Detect which cell encompasses the target text, then output its [X, Y] center coordinate. 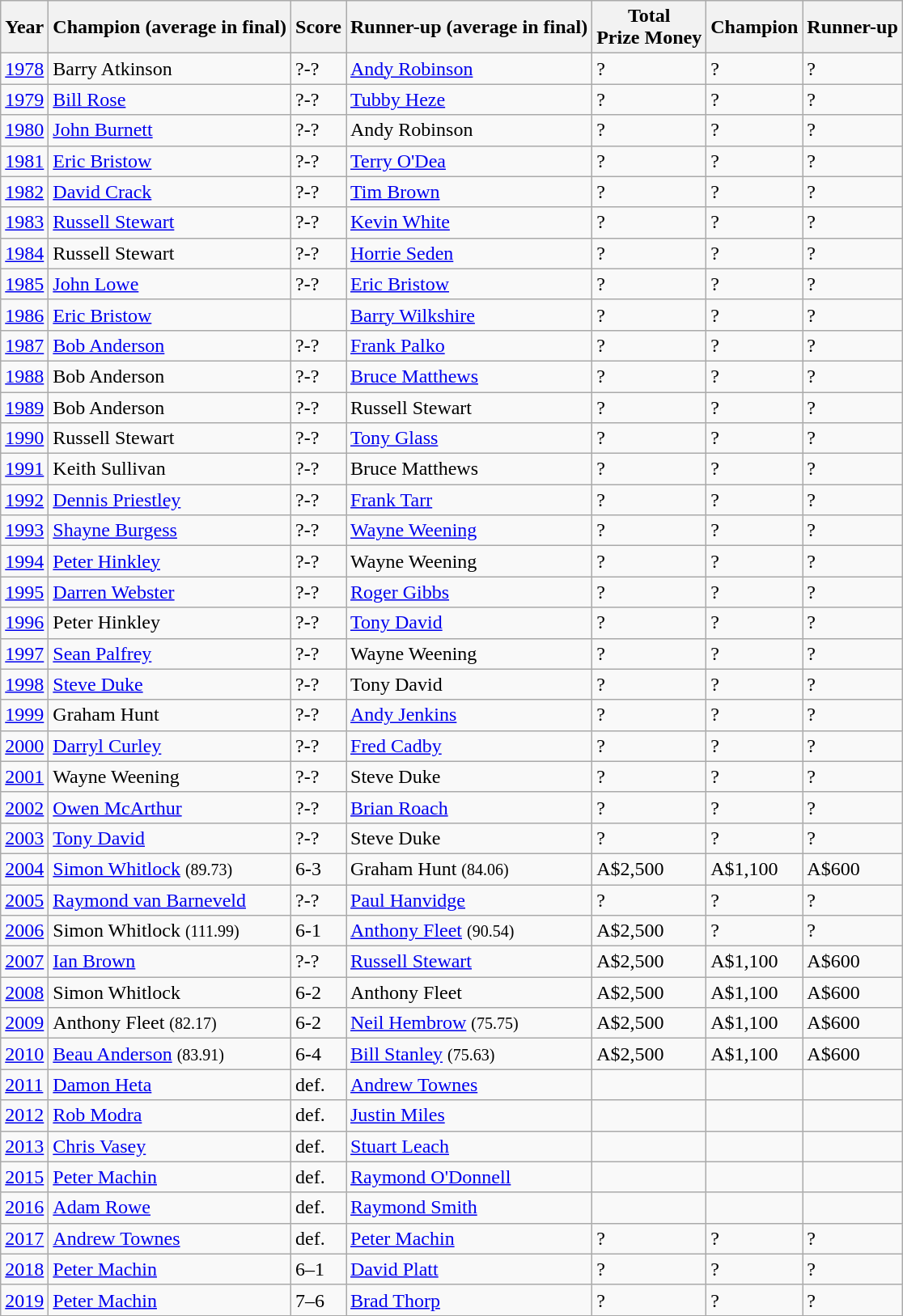
Tubby Heze [469, 99]
Raymond van Barneveld [170, 900]
Owen McArthur [170, 807]
Bill Stanley (75.63) [469, 1054]
Rob Modra [170, 1115]
2003 [24, 838]
1993 [24, 531]
Dennis Priestley [170, 500]
Simon Whitlock (111.99) [170, 931]
Graham Hunt (84.06) [469, 869]
Andy Jenkins [469, 715]
2016 [24, 1208]
1990 [24, 438]
Fred Cadby [469, 746]
1994 [24, 561]
1985 [24, 284]
Frank Tarr [469, 500]
1988 [24, 376]
Score [319, 28]
Kevin White [469, 222]
1982 [24, 192]
2001 [24, 776]
1992 [24, 500]
1981 [24, 161]
1995 [24, 592]
Roger Gibbs [469, 592]
Champion [754, 28]
Paul Hanvidge [469, 900]
Raymond O'Donnell [469, 1177]
2018 [24, 1269]
2012 [24, 1115]
Barry Wilkshire [469, 315]
Terry O'Dea [469, 161]
2017 [24, 1238]
Year [24, 28]
2005 [24, 900]
Raymond Smith [469, 1208]
Shayne Burgess [170, 531]
6-4 [319, 1054]
Neil Hembrow (75.75) [469, 1023]
David Platt [469, 1269]
2011 [24, 1085]
Anthony Fleet (90.54) [469, 931]
Simon Whitlock (89.73) [170, 869]
2008 [24, 992]
2015 [24, 1177]
2019 [24, 1300]
6-3 [319, 869]
1996 [24, 623]
Frank Palko [469, 345]
Sean Palfrey [170, 654]
David Crack [170, 192]
Champion (average in final) [170, 28]
1980 [24, 130]
1998 [24, 684]
Tim Brown [469, 192]
Graham Hunt [170, 715]
1989 [24, 407]
Barry Atkinson [170, 69]
Damon Heta [170, 1085]
Horrie Seden [469, 253]
Darren Webster [170, 592]
2006 [24, 931]
Tony Glass [469, 438]
1997 [24, 654]
Chris Vasey [170, 1146]
Darryl Curley [170, 746]
1987 [24, 345]
2009 [24, 1023]
Runner-up [853, 28]
TotalPrize Money [649, 28]
John Lowe [170, 284]
7–6 [319, 1300]
Ian Brown [170, 962]
2004 [24, 869]
Beau Anderson (83.91) [170, 1054]
1984 [24, 253]
1983 [24, 222]
Bill Rose [170, 99]
2000 [24, 746]
1978 [24, 69]
6–1 [319, 1269]
Simon Whitlock [170, 992]
2010 [24, 1054]
1999 [24, 715]
2002 [24, 807]
1986 [24, 315]
Stuart Leach [469, 1146]
Anthony Fleet (82.17) [170, 1023]
2013 [24, 1146]
Anthony Fleet [469, 992]
Brian Roach [469, 807]
1979 [24, 99]
Brad Thorp [469, 1300]
Justin Miles [469, 1115]
1991 [24, 469]
6-1 [319, 931]
Adam Rowe [170, 1208]
John Burnett [170, 130]
Keith Sullivan [170, 469]
2007 [24, 962]
Runner-up (average in final) [469, 28]
